Pinpoint the cell where the given text exists, returning its [x, y] midpoint coordinate. 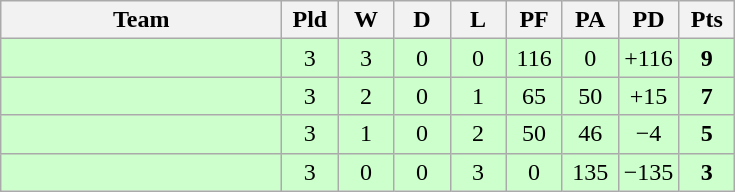
PA [590, 20]
5 [707, 134]
+15 [648, 96]
L [478, 20]
+116 [648, 58]
9 [707, 58]
Team [142, 20]
Pld [310, 20]
Pts [707, 20]
D [422, 20]
7 [707, 96]
135 [590, 172]
PF [534, 20]
−4 [648, 134]
116 [534, 58]
−135 [648, 172]
65 [534, 96]
46 [590, 134]
W [366, 20]
PD [648, 20]
